Capture the cell that displays the provided text and extract its (x, y) central coordinate. 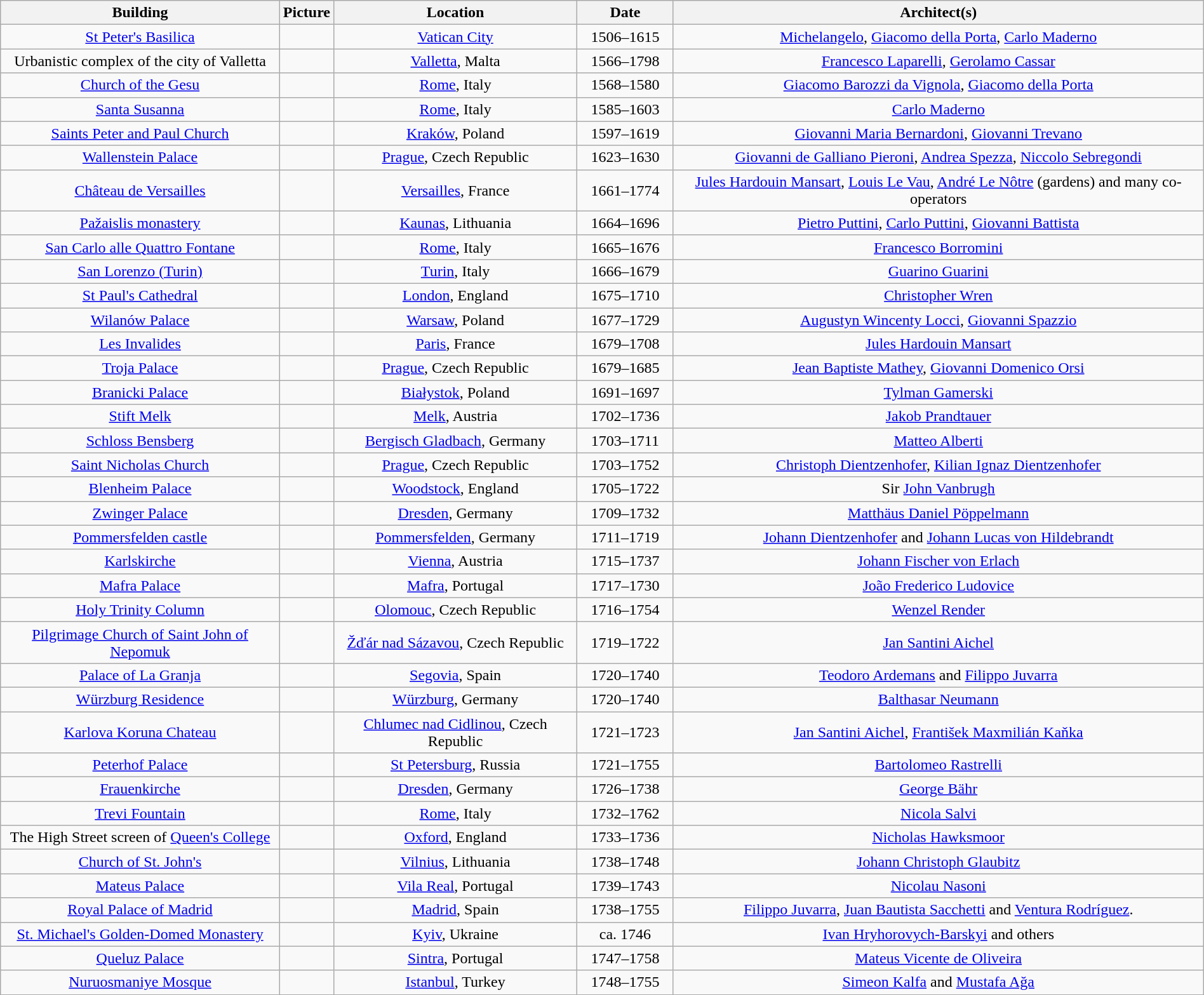
Zwinger Palace (140, 513)
Białystok, Poland (456, 392)
1691–1697 (625, 392)
Pommersfelden castle (140, 537)
1677–1729 (625, 319)
Turin, Italy (456, 271)
Troja Palace (140, 368)
1702–1736 (625, 417)
1709–1732 (625, 513)
Jan Santini Aichel, František Maxmilián Kaňka (939, 731)
Matthäus Daniel Pöppelmann (939, 513)
João Frederico Ludovice (939, 585)
Vienna, Austria (456, 561)
Jules Hardouin Mansart (939, 344)
Melk, Austria (456, 417)
Sir John Vanbrugh (939, 489)
Vilnius, Lithuania (456, 862)
Johann Dientzenhofer and Johann Lucas von Hildebrandt (939, 537)
1585–1603 (625, 109)
The High Street screen of Queen's College (140, 838)
Paris, France (456, 344)
Wallenstein Palace (140, 157)
San Lorenzo (Turin) (140, 271)
Kyiv, Ukraine (456, 934)
Saints Peter and Paul Church (140, 133)
San Carlo alle Quattro Fontane (140, 247)
1679–1685 (625, 368)
1711–1719 (625, 537)
Urbanistic complex of the city of Valletta (140, 61)
Palace of La Granja (140, 675)
Francesco Borromini (939, 247)
Bartolomeo Rastrelli (939, 765)
Giacomo Barozzi da Vignola, Giacomo della Porta (939, 85)
1715–1737 (625, 561)
1679–1708 (625, 344)
Jules Hardouin Mansart, Louis Le Vau, André Le Nôtre (gardens) and many co-operators (939, 190)
Francesco Laparelli, Gerolamo Cassar (939, 61)
Matteo Alberti (939, 441)
1738–1755 (625, 910)
1748–1755 (625, 982)
1716–1754 (625, 610)
Woodstock, England (456, 489)
1733–1736 (625, 838)
Christopher Wren (939, 295)
St Petersburg, Russia (456, 765)
Mafra Palace (140, 585)
Christoph Dientzenhofer, Kilian Ignaz Dientzenhofer (939, 465)
George Bähr (939, 789)
Wilanów Palace (140, 319)
1664–1696 (625, 223)
Ivan Hryhorovych-Barskyi and others (939, 934)
1739–1743 (625, 886)
1738–1748 (625, 862)
Holy Trinity Column (140, 610)
Queluz Palace (140, 958)
1703–1752 (625, 465)
Blenheim Palace (140, 489)
Mateus Vicente de Oliveira (939, 958)
Bergisch Gladbach, Germany (456, 441)
1675–1710 (625, 295)
Stift Melk (140, 417)
Balthasar Neumann (939, 699)
Versailles, France (456, 190)
1665–1676 (625, 247)
Kaunas, Lithuania (456, 223)
1721–1755 (625, 765)
Kraków, Poland (456, 133)
St Peter's Basilica (140, 37)
Tylman Gamerski (939, 392)
Peterhof Palace (140, 765)
Michelangelo, Giacomo della Porta, Carlo Maderno (939, 37)
1661–1774 (625, 190)
Jakob Prandtauer (939, 417)
1666–1679 (625, 271)
Saint Nicholas Church (140, 465)
Carlo Maderno (939, 109)
Wenzel Render (939, 610)
Karlova Koruna Chateau (140, 731)
Church of the Gesu (140, 85)
Jean Baptiste Mathey, Giovanni Domenico Orsi (939, 368)
1623–1630 (625, 157)
Pažaislis monastery (140, 223)
St. Michael's Golden-Domed Monastery (140, 934)
Valletta, Malta (456, 61)
1747–1758 (625, 958)
Sintra, Portugal (456, 958)
1566–1798 (625, 61)
Nicolau Nasoni (939, 886)
Simeon Kalfa and Mustafa Ağa (939, 982)
Olomouc, Czech Republic (456, 610)
Vila Real, Portugal (456, 886)
1568–1580 (625, 85)
1717–1730 (625, 585)
Vatican City (456, 37)
Trevi Fountain (140, 813)
Frauenkirche (140, 789)
Giovanni de Galliano Pieroni, Andrea Spezza, Niccolo Sebregondi (939, 157)
Schloss Bensberg (140, 441)
1703–1711 (625, 441)
Mateus Palace (140, 886)
Filippo Juvarra, Juan Bautista Sacchetti and Ventura Rodríguez. (939, 910)
Johann Christoph Glaubitz (939, 862)
Royal Palace of Madrid (140, 910)
1506–1615 (625, 37)
1732–1762 (625, 813)
Nicholas Hawksmoor (939, 838)
Johann Fischer von Erlach (939, 561)
1705–1722 (625, 489)
Date (625, 13)
Teodoro Ardemans and Filippo Juvarra (939, 675)
Les Invalides (140, 344)
1719–1722 (625, 643)
St Paul's Cathedral (140, 295)
Oxford, England (456, 838)
Würzburg, Germany (456, 699)
Santa Susanna (140, 109)
Istanbul, Turkey (456, 982)
Chlumec nad Cidlinou, Czech Republic (456, 731)
Building (140, 13)
Madrid, Spain (456, 910)
Nicola Salvi (939, 813)
Architect(s) (939, 13)
Château de Versailles (140, 190)
ca. 1746 (625, 934)
1726–1738 (625, 789)
1597–1619 (625, 133)
Jan Santini Aichel (939, 643)
London, England (456, 295)
Pilgrimage Church of Saint John of Nepomuk (140, 643)
Augustyn Wincenty Locci, Giovanni Spazzio (939, 319)
Pommersfelden, Germany (456, 537)
Segovia, Spain (456, 675)
Würzburg Residence (140, 699)
Warsaw, Poland (456, 319)
Guarino Guarini (939, 271)
Žďár nad Sázavou, Czech Republic (456, 643)
Picture (306, 13)
Location (456, 13)
Karlskirche (140, 561)
Pietro Puttini, Carlo Puttini, Giovanni Battista (939, 223)
Giovanni Maria Bernardoni, Giovanni Trevano (939, 133)
Nuruosmaniye Mosque (140, 982)
1721–1723 (625, 731)
Branicki Palace (140, 392)
Church of St. John's (140, 862)
Mafra, Portugal (456, 585)
